Determine the (x, y) coordinate at the center of the cell enclosing the given text.  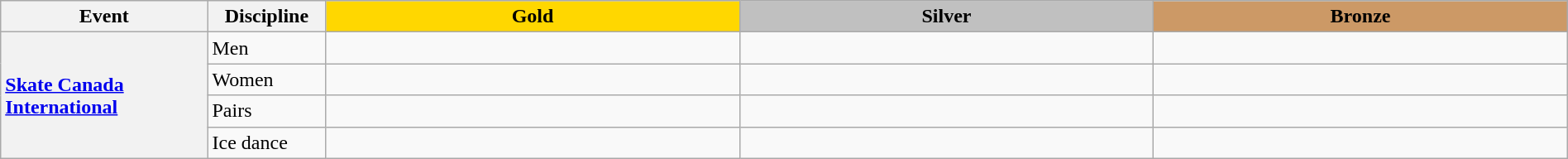
Pairs (266, 111)
Skate Canada International (104, 95)
Men (266, 48)
Bronze (1360, 17)
Women (266, 79)
Ice dance (266, 142)
Gold (533, 17)
Event (104, 17)
Discipline (266, 17)
Silver (946, 17)
